Capture the cell that displays the provided text and extract its [x, y] central coordinate. 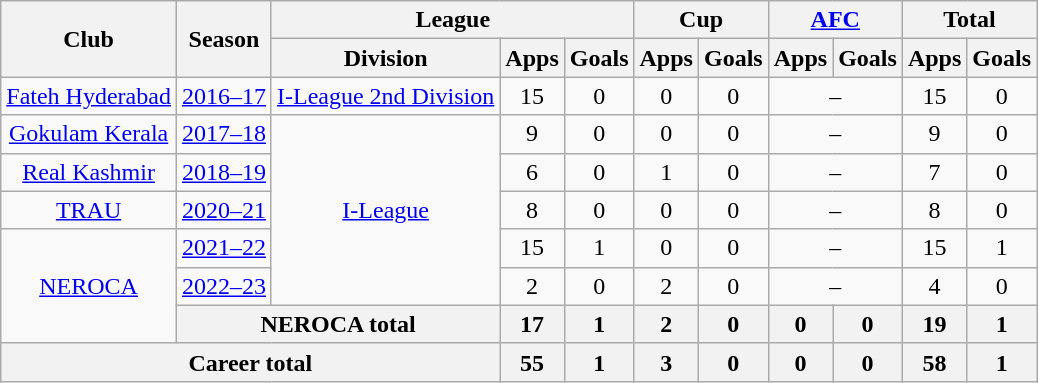
17 [532, 324]
Fateh Hyderabad [89, 96]
League [452, 20]
2020–21 [224, 210]
4 [934, 286]
Total [969, 20]
2022–23 [224, 286]
2021–22 [224, 248]
2017–18 [224, 134]
Real Kashmir [89, 172]
Season [224, 39]
TRAU [89, 210]
2016–17 [224, 96]
Division [385, 58]
NEROCA [89, 286]
19 [934, 324]
I-League 2nd Division [385, 96]
2018–19 [224, 172]
58 [934, 362]
NEROCA total [338, 324]
7 [934, 172]
Cup [701, 20]
AFC [835, 20]
I-League [385, 210]
Club [89, 39]
3 [666, 362]
55 [532, 362]
6 [532, 172]
Career total [250, 362]
Gokulam Kerala [89, 134]
